Extract the (x, y) coordinate from the center of the cell holding the provided text.  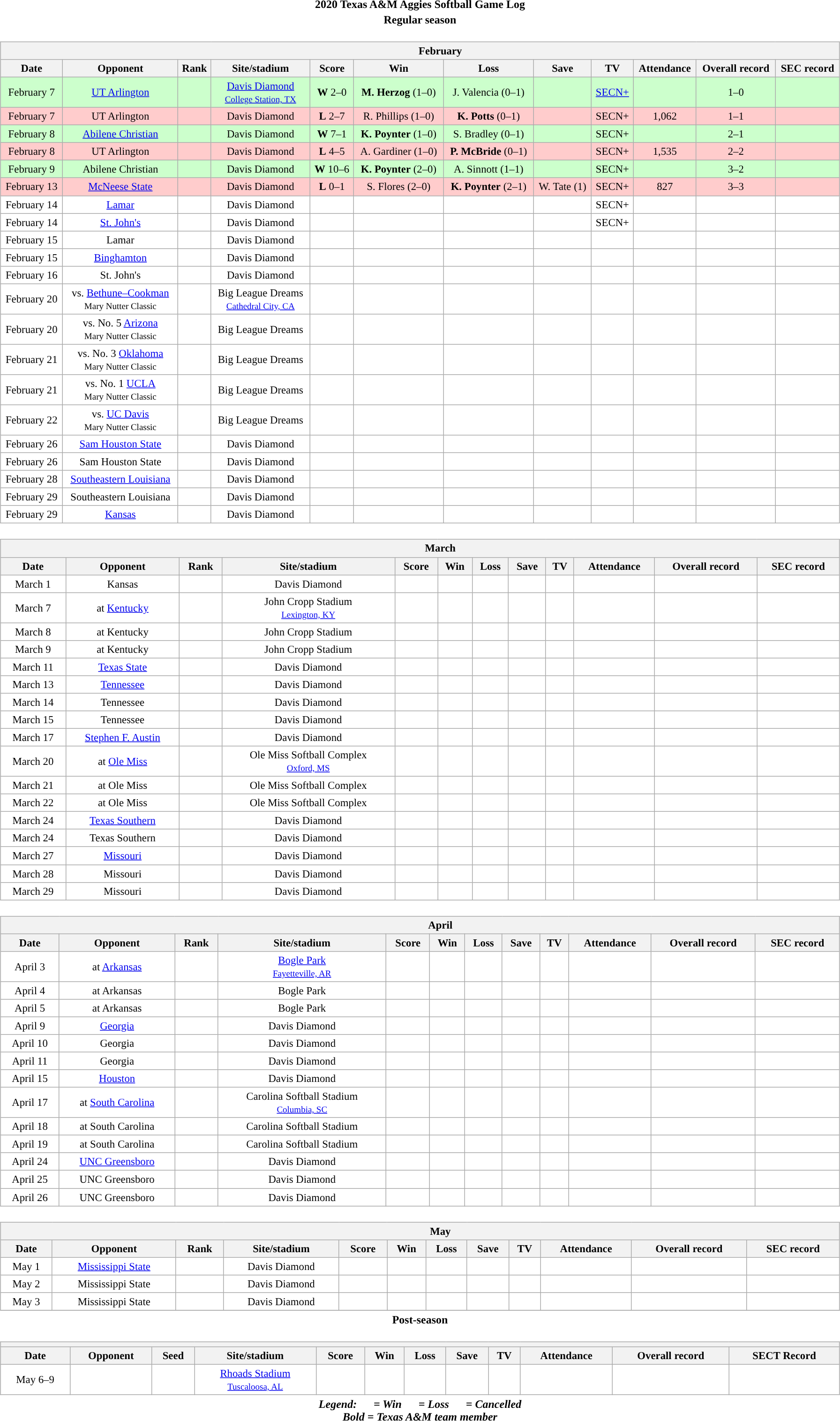
Stephen F. Austin (123, 737)
May 2 (26, 1284)
Binghamton (120, 257)
April 17 (30, 1103)
A. Gardiner (1–0) (399, 151)
Seed (173, 1356)
W 7–1 (332, 134)
L 0–1 (332, 187)
SECT Record (784, 1356)
April 10 (30, 1043)
May 3 (26, 1301)
April 19 (30, 1144)
February 22 (32, 420)
Bogle ParkFayetteville, AR (302, 966)
March 14 (33, 702)
Houston (117, 1079)
March 22 (33, 803)
April 26 (30, 1197)
vs. No. 3 OklahomaMary Nutter Classic (120, 359)
S. Flores (2–0) (399, 187)
vs. No. 5 ArizonaMary Nutter Classic (120, 329)
February 9 (32, 169)
2–1 (736, 134)
John Cropp StadiumLexington, KY (308, 608)
W 10–6 (332, 169)
April 3 (30, 966)
March 29 (33, 891)
L 4–5 (332, 151)
Ole Miss Softball ComplexOxford, MS (308, 762)
April 4 (30, 990)
3–3 (736, 187)
March 8 (33, 632)
April 5 (30, 1008)
March (420, 548)
827 (665, 187)
March 15 (33, 720)
1,535 (665, 151)
W. Tate (1) (562, 187)
Texas State (123, 667)
February 28 (32, 479)
April 11 (30, 1061)
vs. UC DavisMary Nutter Classic (120, 420)
R. Phillips (1–0) (399, 116)
1–1 (736, 116)
February 13 (32, 187)
P. McBride (0–1) (488, 151)
March 9 (33, 649)
vs. Bethune–CookmanMary Nutter Classic (120, 299)
K. Poynter (2–1) (488, 187)
March 1 (33, 584)
March 11 (33, 667)
1,062 (665, 116)
May 1 (26, 1266)
March 27 (33, 856)
K. Poynter (1–0) (399, 134)
McNeese State (120, 187)
February 16 (32, 275)
3–2 (736, 169)
1–0 (736, 92)
March 28 (33, 874)
April 18 (30, 1126)
vs. No. 1 UCLAMary Nutter Classic (120, 390)
February (420, 51)
W 2–0 (332, 92)
L 2–7 (332, 116)
April 9 (30, 1026)
Davis DiamondCollege Station, TX (261, 92)
April (420, 925)
April 15 (30, 1079)
A. Sinnott (1–1) (488, 169)
M. Herzog (1–0) (399, 92)
April 24 (30, 1162)
Rhoads StadiumTuscaloosa, AL (255, 1380)
March 13 (33, 685)
March 7 (33, 608)
S. Bradley (0–1) (488, 134)
April 25 (30, 1179)
K. Poynter (2–0) (399, 169)
March 21 (33, 786)
March 17 (33, 737)
May (420, 1231)
Carolina Softball StadiumColumbia, SC (302, 1103)
May 6–9 (36, 1380)
2–2 (736, 151)
K. Potts (0–1) (488, 116)
March 20 (33, 762)
Big League DreamsCathedral City, CA (261, 299)
J. Valencia (0–1) (488, 92)
